Output the [x, y] coordinate of the center of the cell containing the given text.  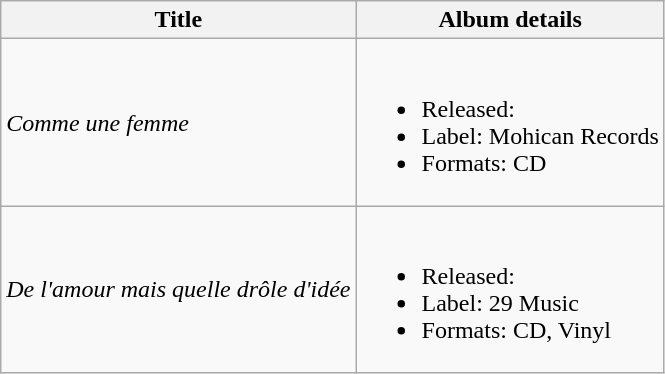
Released: Label: Mohican RecordsFormats: CD [510, 122]
De l'amour mais quelle drôle d'idée [178, 290]
Album details [510, 20]
Title [178, 20]
Comme une femme [178, 122]
Released: Label: 29 MusicFormats: CD, Vinyl [510, 290]
